Extract the (x, y) coordinate from the center of the cell holding the provided text.  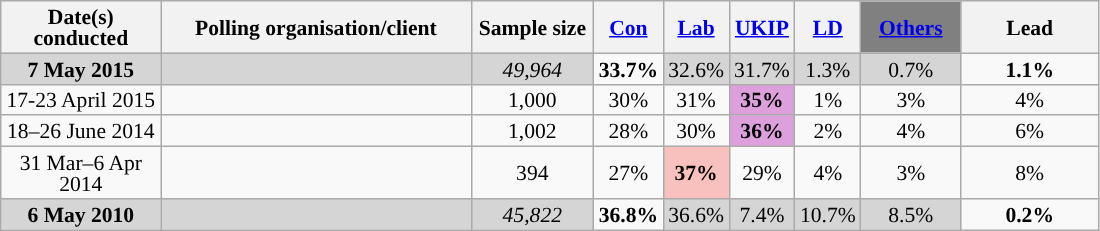
7 May 2015 (81, 68)
33.7% (628, 68)
2% (828, 132)
31 Mar–6 Apr 2014 (81, 173)
6% (1030, 132)
Con (628, 27)
Date(s)conducted (81, 27)
LD (828, 27)
28% (628, 132)
Sample size (532, 27)
Lead (1030, 27)
0.7% (911, 68)
1.3% (828, 68)
36.6% (696, 214)
37% (696, 173)
31.7% (762, 68)
0.2% (1030, 214)
1% (828, 100)
6 May 2010 (81, 214)
1.1% (1030, 68)
1,002 (532, 132)
8% (1030, 173)
UKIP (762, 27)
29% (762, 173)
45,822 (532, 214)
36.8% (628, 214)
Polling organisation/client (316, 27)
Others (911, 27)
31% (696, 100)
36% (762, 132)
35% (762, 100)
27% (628, 173)
17-23 April 2015 (81, 100)
7.4% (762, 214)
18–26 June 2014 (81, 132)
1,000 (532, 100)
Lab (696, 27)
8.5% (911, 214)
10.7% (828, 214)
49,964 (532, 68)
394 (532, 173)
32.6% (696, 68)
